Pinpoint the cell where the given text exists, returning its [x, y] midpoint coordinate. 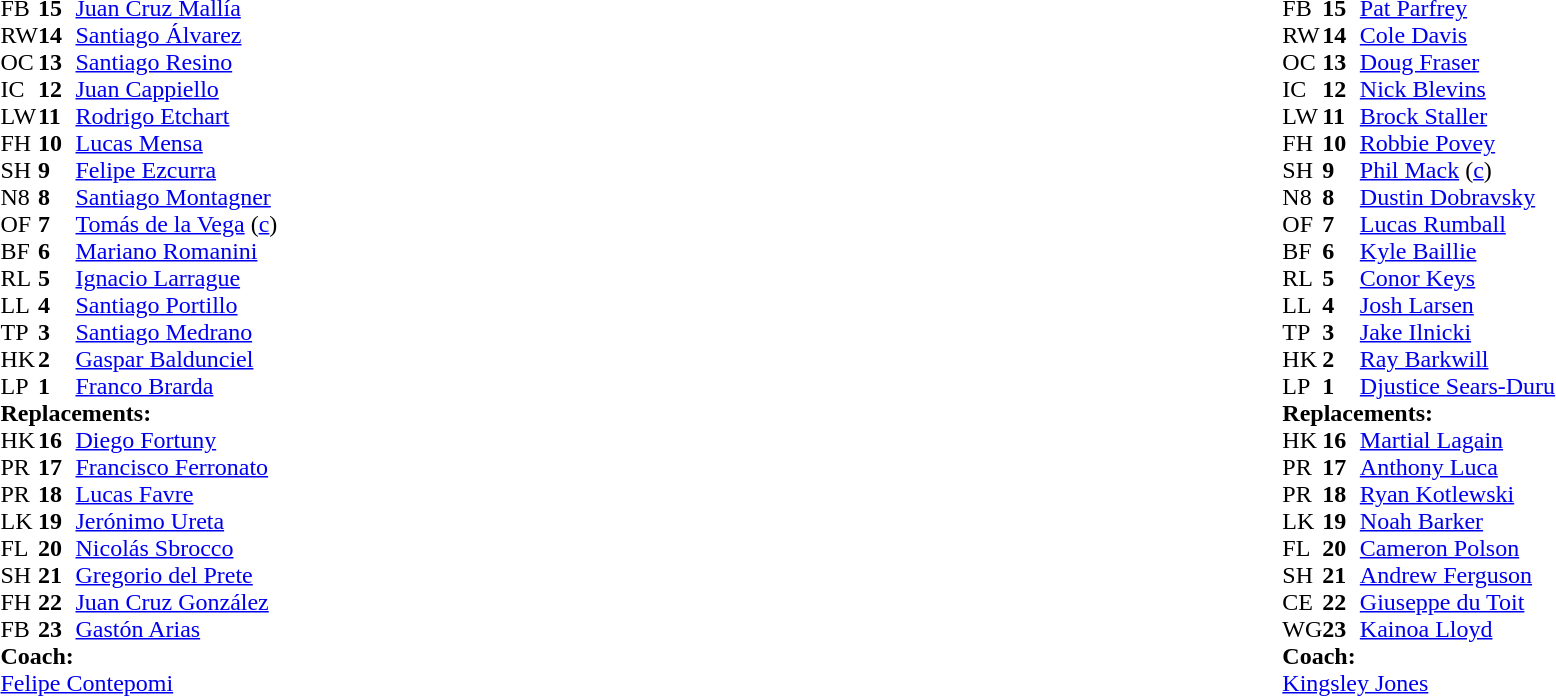
Nick Blevins [1458, 90]
Juan Cappiello [177, 90]
Noah Barker [1458, 522]
Tomás de la Vega (c) [177, 224]
Kyle Baillie [1458, 252]
Giuseppe du Toit [1458, 602]
Santiago Resino [177, 62]
Djustice Sears-Duru [1458, 386]
Cameron Polson [1458, 548]
Conor Keys [1458, 278]
Nicolás Sbrocco [177, 548]
Ray Barkwill [1458, 360]
Santiago Portillo [177, 306]
Josh Larsen [1458, 306]
Santiago Medrano [177, 332]
Franco Brarda [177, 386]
Diego Fortuny [177, 440]
Dustin Dobravsky [1458, 198]
Anthony Luca [1458, 468]
Gastón Arias [177, 630]
Jake Ilnicki [1458, 332]
Mariano Romanini [177, 252]
Ignacio Larrague [177, 278]
FB [19, 630]
Santiago Montagner [177, 198]
Cole Davis [1458, 36]
Santiago Álvarez [177, 36]
Gaspar Baldunciel [177, 360]
Juan Cruz González [177, 602]
Jerónimo Ureta [177, 522]
Brock Staller [1458, 116]
Ryan Kotlewski [1458, 494]
Doug Fraser [1458, 62]
Andrew Ferguson [1458, 576]
CE [1302, 602]
Lucas Rumball [1458, 224]
Robbie Povey [1458, 144]
Felipe Ezcurra [177, 170]
Gregorio del Prete [177, 576]
Kainoa Lloyd [1458, 630]
Lucas Favre [177, 494]
Rodrigo Etchart [177, 116]
Phil Mack (c) [1458, 170]
WG [1302, 630]
Francisco Ferronato [177, 468]
Lucas Mensa [177, 144]
Martial Lagain [1458, 440]
